Scan for the cell matching the given text and deliver its (X, Y) coordinate at center. 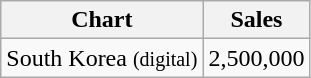
Sales (256, 20)
South Korea (digital) (102, 58)
Chart (102, 20)
2,500,000 (256, 58)
